Extract the [X, Y] coordinate from the center of the cell holding the provided text.  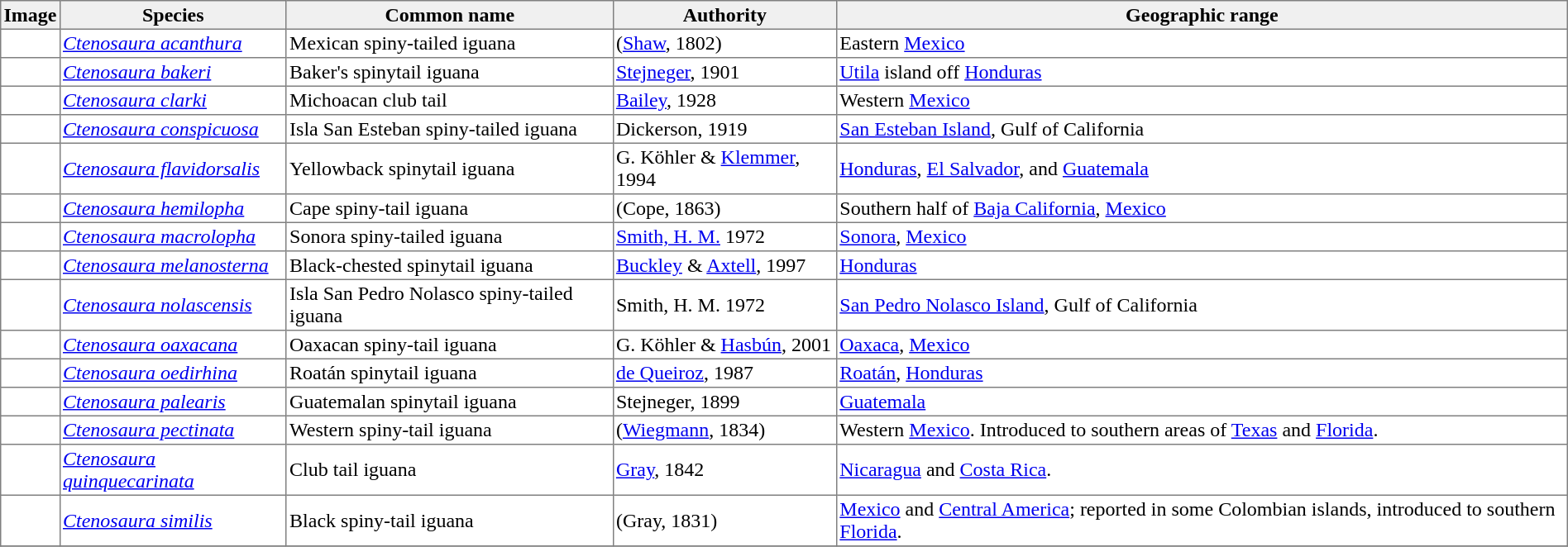
Authority [724, 15]
Western Mexico. Introduced to southern areas of Texas and Florida. [1202, 430]
(Shaw, 1802) [724, 43]
Guatemalan spinytail iguana [450, 402]
Ctenosaura nolascensis [173, 305]
Ctenosaura pectinata [173, 430]
Utila island off Honduras [1202, 72]
Ctenosaura quinquecarinata [173, 470]
Bailey, 1928 [724, 100]
Black spiny-tail iguana [450, 521]
Ctenosaura bakeri [173, 72]
Ctenosaura oaxacana [173, 345]
Guatemala [1202, 402]
Roatán, Honduras [1202, 373]
Eastern Mexico [1202, 43]
Yellowback spinytail iguana [450, 169]
G. Köhler & Hasbún, 2001 [724, 345]
Ctenosaura palearis [173, 402]
Western Mexico [1202, 100]
Ctenosaura conspicuosa [173, 129]
(Wiegmann, 1834) [724, 430]
San Pedro Nolasco Island, Gulf of California [1202, 305]
Oaxaca, Mexico [1202, 345]
Cape spiny-tail iguana [450, 208]
Ctenosaura oedirhina [173, 373]
Ctenosaura macrolopha [173, 236]
de Queiroz, 1987 [724, 373]
Roatán spinytail iguana [450, 373]
Club tail iguana [450, 470]
Stejneger, 1899 [724, 402]
Ctenosaura melanosterna [173, 265]
Stejneger, 1901 [724, 72]
Mexico and Central America; reported in some Colombian islands, introduced to southern Florida. [1202, 521]
Nicaragua and Costa Rica. [1202, 470]
Michoacan club tail [450, 100]
Sonora, Mexico [1202, 236]
Geographic range [1202, 15]
(Gray, 1831) [724, 521]
Western spiny-tail iguana [450, 430]
Buckley & Axtell, 1997 [724, 265]
G. Köhler & Klemmer, 1994 [724, 169]
Ctenosaura acanthura [173, 43]
Ctenosaura similis [173, 521]
Ctenosaura hemilopha [173, 208]
Isla San Pedro Nolasco spiny-tailed iguana [450, 305]
Oaxacan spiny-tail iguana [450, 345]
Mexican spiny-tailed iguana [450, 43]
Sonora spiny-tailed iguana [450, 236]
Ctenosaura clarki [173, 100]
Baker's spinytail iguana [450, 72]
Image [30, 15]
Honduras [1202, 265]
Ctenosaura flavidorsalis [173, 169]
(Cope, 1863) [724, 208]
Southern half of Baja California, Mexico [1202, 208]
Gray, 1842 [724, 470]
Dickerson, 1919 [724, 129]
Honduras, El Salvador, and Guatemala [1202, 169]
Isla San Esteban spiny-tailed iguana [450, 129]
Black-chested spinytail iguana [450, 265]
San Esteban Island, Gulf of California [1202, 129]
Common name [450, 15]
Species [173, 15]
